Find where the given text appears and provide that cell's center as [X, Y] coordinate. 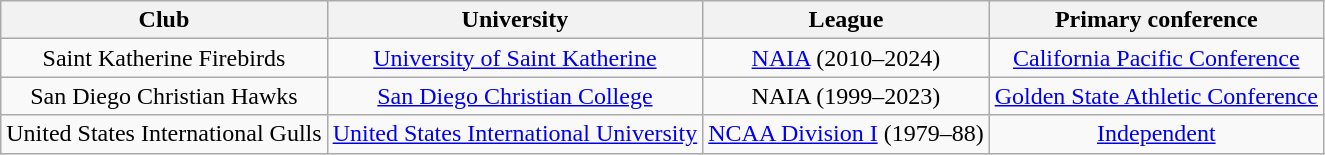
University [515, 20]
San Diego Christian Hawks [164, 96]
California Pacific Conference [1156, 58]
NCAA Division I (1979–88) [846, 134]
United States International University [515, 134]
NAIA (1999–2023) [846, 96]
Saint Katherine Firebirds [164, 58]
United States International Gulls [164, 134]
Primary conference [1156, 20]
Golden State Athletic Conference [1156, 96]
Independent [1156, 134]
San Diego Christian College [515, 96]
League [846, 20]
NAIA (2010–2024) [846, 58]
University of Saint Katherine [515, 58]
Club [164, 20]
